Output the [x, y] coordinate of the center of the cell containing the given text.  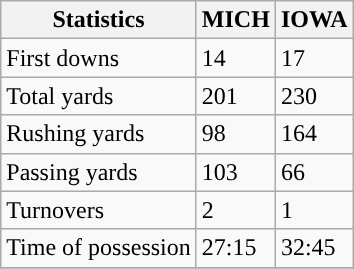
17 [314, 58]
Time of possession [99, 248]
66 [314, 172]
32:45 [314, 248]
27:15 [236, 248]
14 [236, 58]
IOWA [314, 20]
Passing yards [99, 172]
Turnovers [99, 210]
MICH [236, 20]
98 [236, 134]
First downs [99, 58]
Rushing yards [99, 134]
103 [236, 172]
201 [236, 96]
1 [314, 210]
164 [314, 134]
Total yards [99, 96]
Statistics [99, 20]
2 [236, 210]
230 [314, 96]
